Detect which cell encompasses the target text, then output its [X, Y] center coordinate. 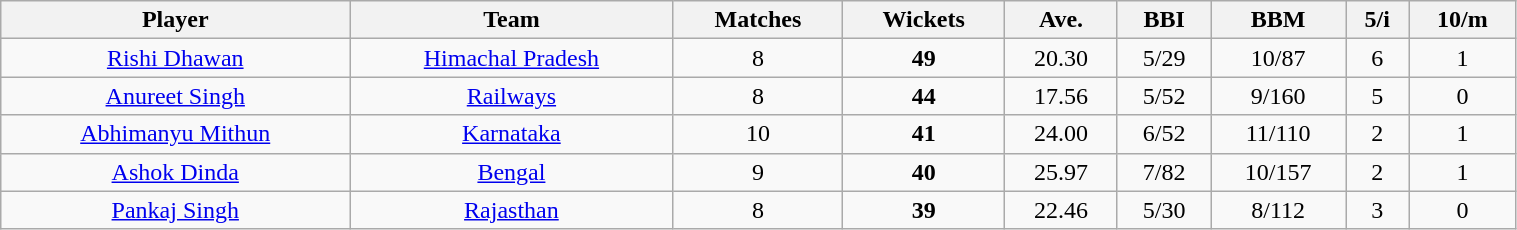
Rishi Dhawan [176, 58]
41 [924, 134]
Himachal Pradesh [512, 58]
40 [924, 172]
7/82 [1164, 172]
5/52 [1164, 96]
49 [924, 58]
Ashok Dinda [176, 172]
24.00 [1062, 134]
20.30 [1062, 58]
9 [758, 172]
44 [924, 96]
17.56 [1062, 96]
11/110 [1278, 134]
BBI [1164, 20]
5/29 [1164, 58]
9/160 [1278, 96]
10/m [1462, 20]
22.46 [1062, 210]
39 [924, 210]
10 [758, 134]
Karnataka [512, 134]
10/157 [1278, 172]
5/30 [1164, 210]
Rajasthan [512, 210]
Abhimanyu Mithun [176, 134]
5 [1378, 96]
Pankaj Singh [176, 210]
Bengal [512, 172]
Railways [512, 96]
10/87 [1278, 58]
3 [1378, 210]
Ave. [1062, 20]
Player [176, 20]
Anureet Singh [176, 96]
Matches [758, 20]
5/i [1378, 20]
BBM [1278, 20]
25.97 [1062, 172]
6/52 [1164, 134]
Team [512, 20]
6 [1378, 58]
Wickets [924, 20]
8/112 [1278, 210]
